Extract the (X, Y) coordinate from the center of the cell holding the provided text.  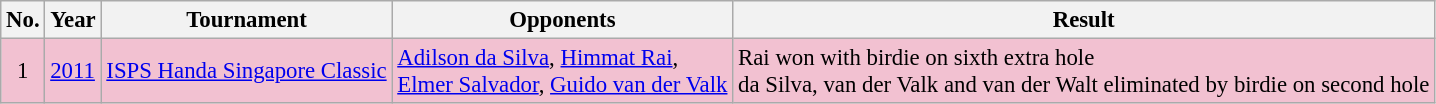
Year (73, 20)
2011 (73, 72)
ISPS Handa Singapore Classic (246, 72)
Tournament (246, 20)
Rai won with birdie on sixth extra holeda Silva, van der Valk and van der Walt eliminated by birdie on second hole (1084, 72)
Adilson da Silva, Himmat Rai, Elmer Salvador, Guido van der Valk (562, 72)
Result (1084, 20)
No. (23, 20)
1 (23, 72)
Opponents (562, 20)
